Search for the cell housing the specified text and yield its (x, y) center coordinate. 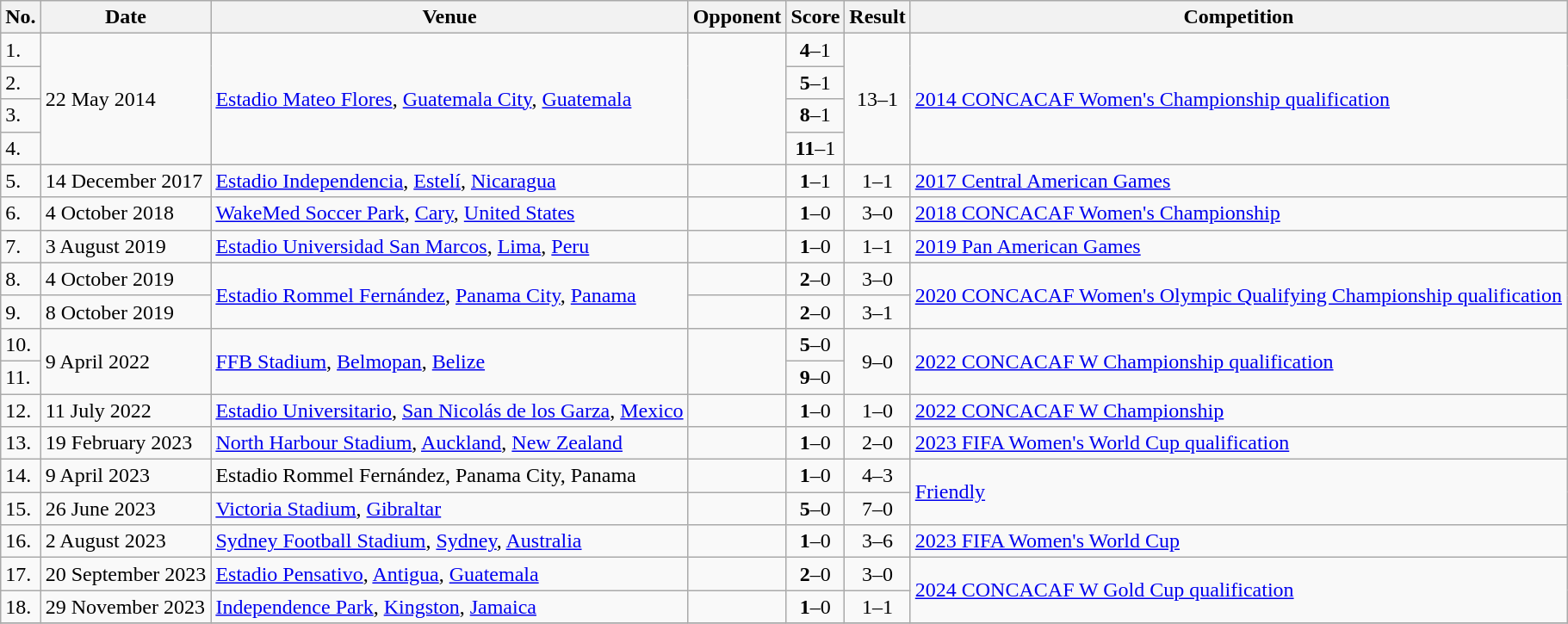
Sydney Football Stadium, Sydney, Australia (449, 541)
FFB Stadium, Belmopan, Belize (449, 361)
1. (21, 50)
2020 CONCACAF Women's Olympic Qualifying Championship qualification (1238, 295)
10. (21, 344)
Competition (1238, 17)
Estadio Universitario, San Nicolás de los Garza, Mexico (449, 411)
5–1 (815, 83)
8. (21, 279)
16. (21, 541)
8 October 2019 (126, 312)
26 June 2023 (126, 509)
9 April 2022 (126, 361)
4 October 2019 (126, 279)
9. (21, 312)
Victoria Stadium, Gibraltar (449, 509)
5. (21, 181)
2. (21, 83)
2 August 2023 (126, 541)
19 February 2023 (126, 443)
4 October 2018 (126, 213)
29 November 2023 (126, 607)
Estadio Mateo Flores, Guatemala City, Guatemala (449, 99)
13–1 (877, 99)
11 July 2022 (126, 411)
2023 FIFA Women's World Cup qualification (1238, 443)
Estadio Pensativo, Antigua, Guatemala (449, 574)
WakeMed Soccer Park, Cary, United States (449, 213)
22 May 2014 (126, 99)
Independence Park, Kingston, Jamaica (449, 607)
18. (21, 607)
2022 CONCACAF W Championship (1238, 411)
3–6 (877, 541)
North Harbour Stadium, Auckland, New Zealand (449, 443)
2014 CONCACAF Women's Championship qualification (1238, 99)
No. (21, 17)
17. (21, 574)
4. (21, 148)
Result (877, 17)
8–1 (815, 115)
6. (21, 213)
7–0 (877, 509)
14 December 2017 (126, 181)
2023 FIFA Women's World Cup (1238, 541)
Friendly (1238, 492)
11. (21, 377)
3–1 (877, 312)
2019 Pan American Games (1238, 246)
Estadio Independencia, Estelí, Nicaragua (449, 181)
3. (21, 115)
4–1 (815, 50)
12. (21, 411)
Opponent (737, 17)
9 April 2023 (126, 476)
Estadio Universidad San Marcos, Lima, Peru (449, 246)
Score (815, 17)
Date (126, 17)
2022 CONCACAF W Championship qualification (1238, 361)
13. (21, 443)
3 August 2019 (126, 246)
14. (21, 476)
2024 CONCACAF W Gold Cup qualification (1238, 590)
7. (21, 246)
2017 Central American Games (1238, 181)
15. (21, 509)
2018 CONCACAF Women's Championship (1238, 213)
Venue (449, 17)
4–3 (877, 476)
20 September 2023 (126, 574)
11–1 (815, 148)
